Extract the [X, Y] coordinate from the center of the cell holding the provided text.  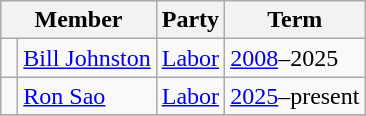
Term [295, 20]
2008–2025 [295, 58]
Member [78, 20]
Party [190, 20]
2025–present [295, 96]
Bill Johnston [87, 58]
Ron Sao [87, 96]
